Find where the given text appears and provide that cell's center as [x, y] coordinate. 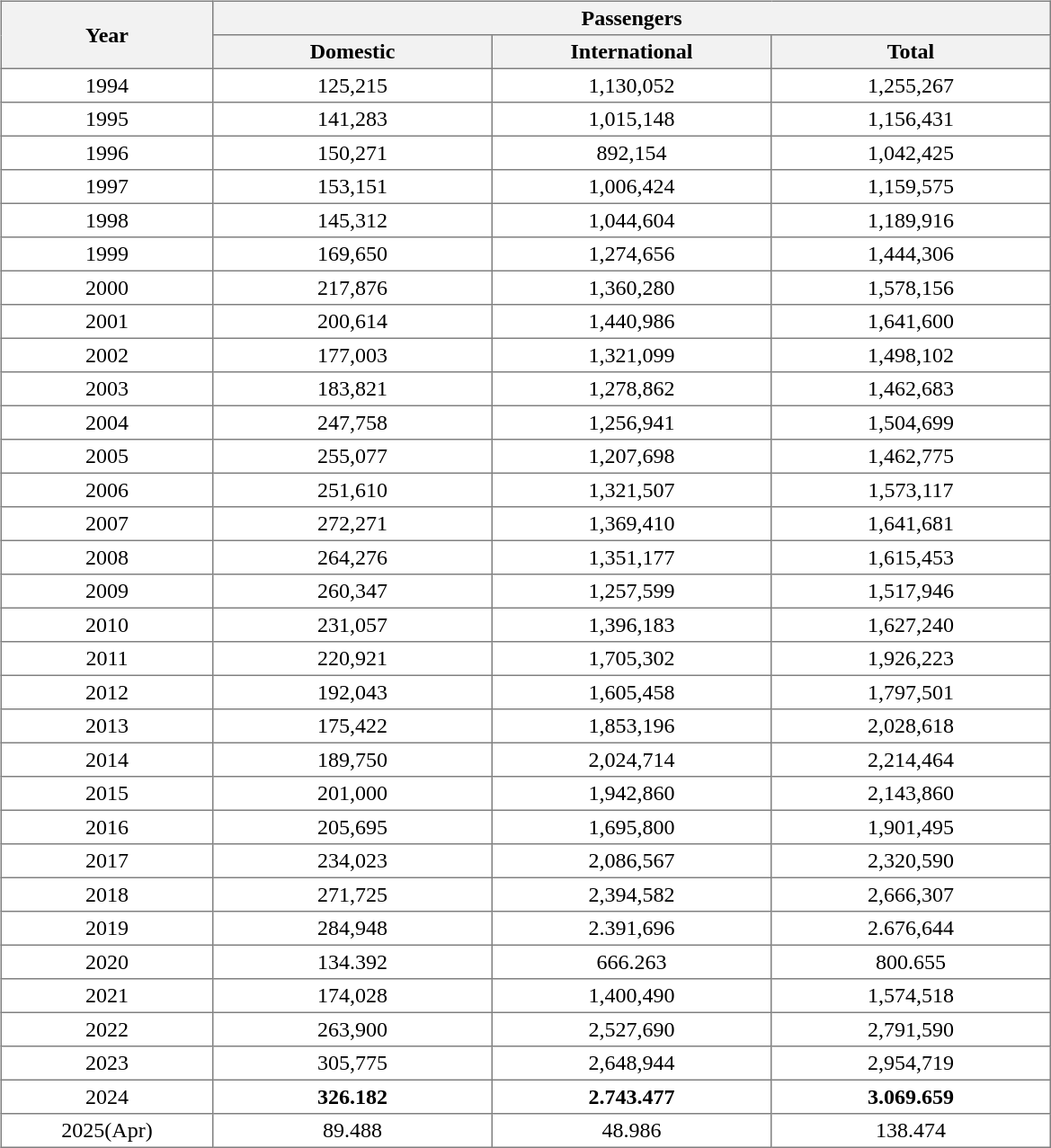
220,921 [352, 659]
1994 [107, 85]
2001 [107, 322]
2.391,696 [631, 929]
2005 [107, 457]
1,641,600 [911, 322]
2019 [107, 929]
1,400,490 [631, 996]
1,462,775 [911, 457]
Passengers [632, 18]
138.474 [911, 1131]
2008 [107, 557]
1,695,800 [631, 827]
2013 [107, 726]
International [631, 52]
1,615,453 [911, 557]
1998 [107, 220]
2.676,644 [911, 929]
1,360,280 [631, 288]
2016 [107, 827]
2.743.477 [631, 1097]
2015 [107, 794]
1,578,156 [911, 288]
2002 [107, 355]
2012 [107, 692]
2003 [107, 389]
1,351,177 [631, 557]
2006 [107, 490]
2009 [107, 592]
1,156,431 [911, 120]
48.986 [631, 1131]
174,028 [352, 996]
1,853,196 [631, 726]
1,504,699 [911, 423]
1999 [107, 254]
1,573,117 [911, 490]
169,650 [352, 254]
2,954,719 [911, 1063]
1,627,240 [911, 625]
251,610 [352, 490]
201,000 [352, 794]
2011 [107, 659]
Domestic [352, 52]
1,255,267 [911, 85]
2,648,944 [631, 1063]
189,750 [352, 760]
264,276 [352, 557]
1,440,986 [631, 322]
1,257,599 [631, 592]
305,775 [352, 1063]
1,926,223 [911, 659]
1,130,052 [631, 85]
2023 [107, 1063]
2010 [107, 625]
2014 [107, 760]
1,462,683 [911, 389]
892,154 [631, 153]
2020 [107, 962]
217,876 [352, 288]
1,278,862 [631, 389]
2025(Apr) [107, 1131]
145,312 [352, 220]
2,028,618 [911, 726]
2021 [107, 996]
231,057 [352, 625]
200,614 [352, 322]
1997 [107, 187]
2018 [107, 894]
1,369,410 [631, 524]
1,044,604 [631, 220]
2,791,590 [911, 1029]
1,942,860 [631, 794]
234,023 [352, 861]
284,948 [352, 929]
255,077 [352, 457]
177,003 [352, 355]
2000 [107, 288]
175,422 [352, 726]
271,725 [352, 894]
1,517,946 [911, 592]
141,283 [352, 120]
1,574,518 [911, 996]
Year [107, 34]
247,758 [352, 423]
2,666,307 [911, 894]
260,347 [352, 592]
1,159,575 [911, 187]
326.182 [352, 1097]
2,214,464 [911, 760]
1,207,698 [631, 457]
183,821 [352, 389]
205,695 [352, 827]
Total [911, 52]
1,256,941 [631, 423]
134.392 [352, 962]
1,042,425 [911, 153]
1,189,916 [911, 220]
1,498,102 [911, 355]
2022 [107, 1029]
1996 [107, 153]
1,396,183 [631, 625]
1995 [107, 120]
153,151 [352, 187]
2007 [107, 524]
2017 [107, 861]
3.069.659 [911, 1097]
272,271 [352, 524]
1,641,681 [911, 524]
2,143,860 [911, 794]
1,605,458 [631, 692]
89.488 [352, 1131]
2,024,714 [631, 760]
125,215 [352, 85]
2,086,567 [631, 861]
263,900 [352, 1029]
1,901,495 [911, 827]
2,527,690 [631, 1029]
150,271 [352, 153]
1,015,148 [631, 120]
2,394,582 [631, 894]
1,006,424 [631, 187]
666.263 [631, 962]
1,444,306 [911, 254]
1,274,656 [631, 254]
1,321,507 [631, 490]
1,321,099 [631, 355]
1,705,302 [631, 659]
800.655 [911, 962]
2004 [107, 423]
2,320,590 [911, 861]
1,797,501 [911, 692]
2024 [107, 1097]
192,043 [352, 692]
